Locate the cell with the specified text and output its (x, y) center coordinate. 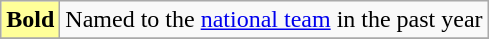
Bold (30, 20)
Named to the national team in the past year (274, 20)
